From the cell containing the given text, extract its center point as [x, y] coordinate. 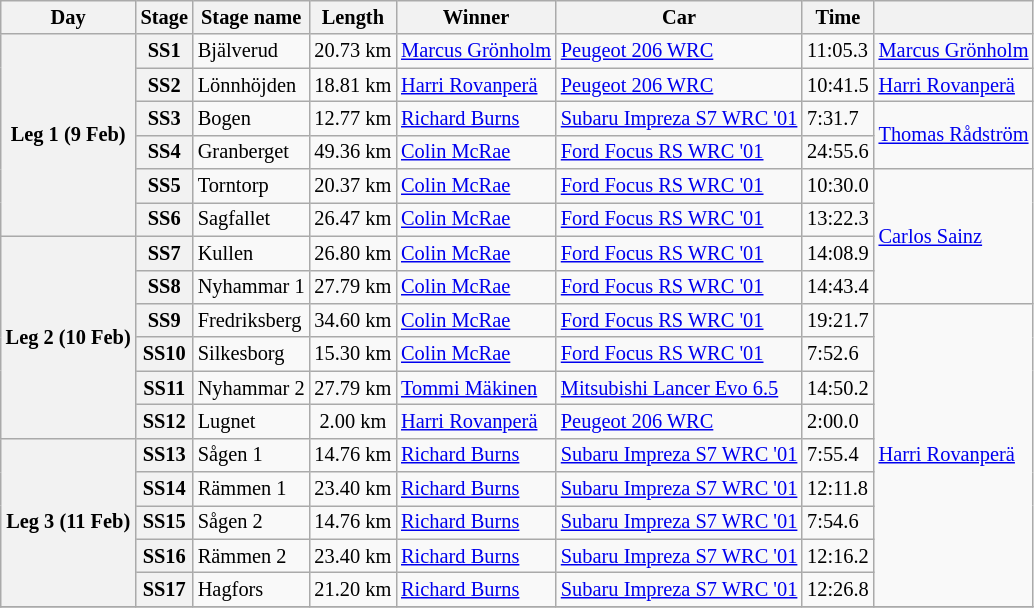
34.60 km [352, 320]
SS11 [164, 388]
SS6 [164, 219]
Rämmen 1 [252, 489]
Sågen 2 [252, 522]
Lönnhöjden [252, 85]
Sagfallet [252, 219]
10:30.0 [838, 186]
SS9 [164, 320]
Leg 2 (10 Feb) [68, 337]
12.77 km [352, 118]
14:43.4 [838, 287]
Rämmen 2 [252, 556]
Stage [164, 17]
20.37 km [352, 186]
7:31.7 [838, 118]
Tommi Mäkinen [476, 388]
Day [68, 17]
19:21.7 [838, 320]
SS2 [164, 85]
Nyhammar 2 [252, 388]
Thomas Rådström [954, 134]
SS5 [164, 186]
SS4 [164, 152]
49.36 km [352, 152]
21.20 km [352, 589]
SS13 [164, 455]
20.73 km [352, 51]
Time [838, 17]
7:54.6 [838, 522]
14:50.2 [838, 388]
SS17 [164, 589]
Silkesborg [252, 354]
7:55.4 [838, 455]
Leg 3 (11 Feb) [68, 522]
Mitsubishi Lancer Evo 6.5 [679, 388]
2:00.0 [838, 421]
SS12 [164, 421]
Leg 1 (9 Feb) [68, 135]
18.81 km [352, 85]
Stage name [252, 17]
SS1 [164, 51]
Fredriksberg [252, 320]
Granberget [252, 152]
Torntorp [252, 186]
SS7 [164, 253]
SS14 [164, 489]
Hagfors [252, 589]
Nyhammar 1 [252, 287]
13:22.3 [838, 219]
15.30 km [352, 354]
26.47 km [352, 219]
Sågen 1 [252, 455]
SS15 [164, 522]
12:16.2 [838, 556]
12:11.8 [838, 489]
Bjälverud [252, 51]
Length [352, 17]
SS8 [164, 287]
2.00 km [352, 421]
12:26.8 [838, 589]
Kullen [252, 253]
SS16 [164, 556]
Carlos Sainz [954, 236]
Bogen [252, 118]
Lugnet [252, 421]
11:05.3 [838, 51]
SS10 [164, 354]
14:08.9 [838, 253]
10:41.5 [838, 85]
24:55.6 [838, 152]
Winner [476, 17]
7:52.6 [838, 354]
SS3 [164, 118]
Car [679, 17]
26.80 km [352, 253]
